Determine the [X, Y] coordinate at the center of the cell enclosing the given text.  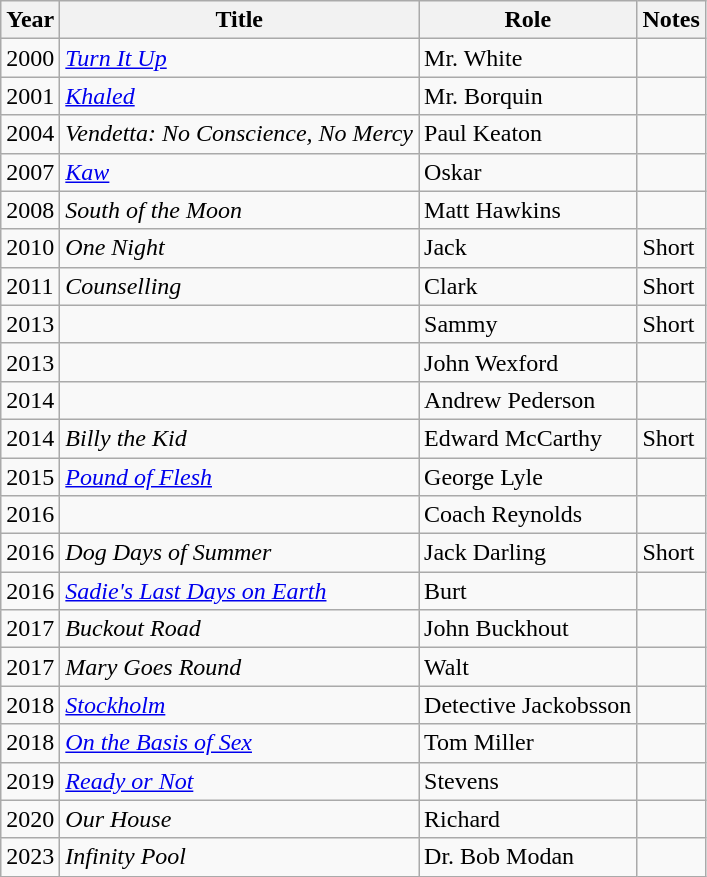
Richard [528, 819]
Jack [528, 248]
2007 [30, 172]
South of the Moon [240, 210]
2023 [30, 857]
Jack Darling [528, 553]
Coach Reynolds [528, 515]
One Night [240, 248]
Andrew Pederson [528, 400]
Matt Hawkins [528, 210]
Clark [528, 286]
Pound of Flesh [240, 477]
George Lyle [528, 477]
Stevens [528, 781]
Burt [528, 591]
2000 [30, 58]
Our House [240, 819]
Mary Goes Round [240, 667]
Mr. Borquin [528, 96]
John Buckhout [528, 629]
Dr. Bob Modan [528, 857]
On the Basis of Sex [240, 743]
Detective Jackobsson [528, 705]
2020 [30, 819]
Title [240, 20]
Walt [528, 667]
Tom Miller [528, 743]
Notes [671, 20]
2019 [30, 781]
Infinity Pool [240, 857]
Kaw [240, 172]
2001 [30, 96]
Paul Keaton [528, 134]
John Wexford [528, 362]
Edward McCarthy [528, 438]
Billy the Kid [240, 438]
2010 [30, 248]
Dog Days of Summer [240, 553]
2011 [30, 286]
Oskar [528, 172]
2015 [30, 477]
Sammy [528, 324]
Role [528, 20]
2004 [30, 134]
Vendetta: No Conscience, No Mercy [240, 134]
Khaled [240, 96]
Buckout Road [240, 629]
2008 [30, 210]
Ready or Not [240, 781]
Stockholm [240, 705]
Year [30, 20]
Turn It Up [240, 58]
Mr. White [528, 58]
Counselling [240, 286]
Sadie's Last Days on Earth [240, 591]
